Detect which cell encompasses the target text, then output its [x, y] center coordinate. 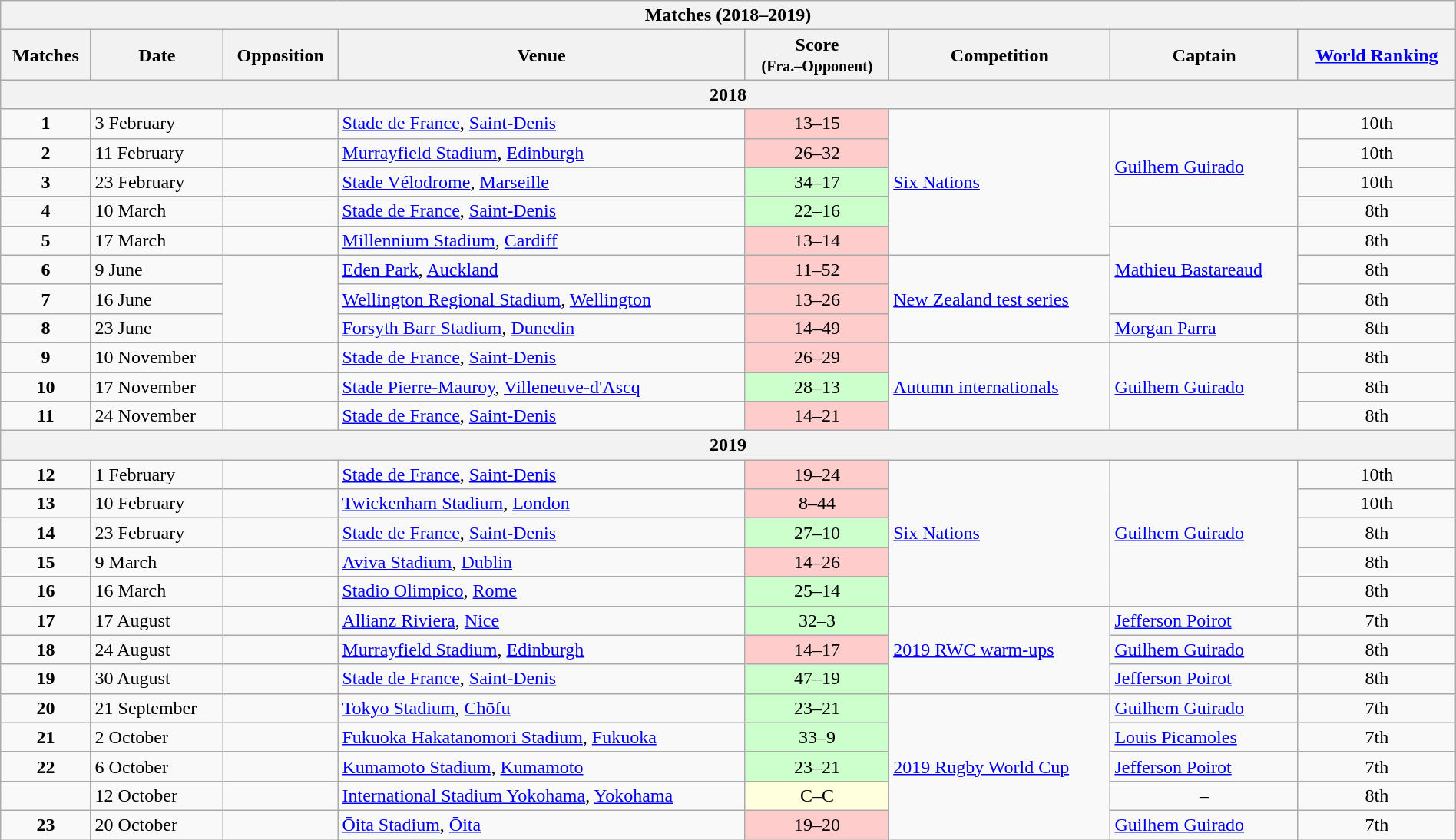
12 [46, 475]
Date [157, 55]
10 February [157, 504]
2019 [728, 445]
32–3 [817, 620]
6 [46, 270]
13–15 [817, 124]
9 June [157, 270]
Ōita Stadium, Ōita [541, 825]
33–9 [817, 737]
Louis Picamoles [1204, 737]
12 October [157, 795]
Forsyth Barr Stadium, Dunedin [541, 328]
24 August [157, 650]
24 November [157, 416]
16 [46, 591]
19–24 [817, 475]
16 June [157, 299]
20 October [157, 825]
28–13 [817, 386]
8–44 [817, 504]
1 February [157, 475]
Fukuoka Hakatanomori Stadium, Fukuoka [541, 737]
Kumamoto Stadium, Kumamoto [541, 766]
2 October [157, 737]
14–26 [817, 562]
Morgan Parra [1204, 328]
Stade Pierre-Mauroy, Villeneuve-d'Ascq [541, 386]
26–32 [817, 153]
5 [46, 240]
Matches [46, 55]
Competition [1000, 55]
10 November [157, 357]
14–49 [817, 328]
26–29 [817, 357]
9 March [157, 562]
13–26 [817, 299]
30 August [157, 679]
11 [46, 416]
10 March [157, 211]
27–10 [817, 533]
14–17 [817, 650]
21 September [157, 708]
Captain [1204, 55]
19 [46, 679]
7 [46, 299]
2018 [728, 94]
3 [46, 182]
Opposition [281, 55]
2 [46, 153]
6 October [157, 766]
Score(Fra.–Opponent) [817, 55]
14 [46, 533]
17 [46, 620]
22 [46, 766]
8 [46, 328]
Mathieu Bastareaud [1204, 270]
25–14 [817, 591]
20 [46, 708]
17 November [157, 386]
17 March [157, 240]
Eden Park, Auckland [541, 270]
Stade Vélodrome, Marseille [541, 182]
17 August [157, 620]
Autumn internationals [1000, 386]
15 [46, 562]
10 [46, 386]
Aviva Stadium, Dublin [541, 562]
21 [46, 737]
4 [46, 211]
C–C [817, 795]
Millennium Stadium, Cardiff [541, 240]
New Zealand test series [1000, 299]
– [1204, 795]
16 March [157, 591]
23 [46, 825]
13–14 [817, 240]
34–17 [817, 182]
Matches (2018–2019) [728, 15]
Wellington Regional Stadium, Wellington [541, 299]
9 [46, 357]
Tokyo Stadium, Chōfu [541, 708]
11–52 [817, 270]
International Stadium Yokohama, Yokohama [541, 795]
1 [46, 124]
19–20 [817, 825]
47–19 [817, 679]
11 February [157, 153]
13 [46, 504]
2019 Rugby World Cup [1000, 766]
Venue [541, 55]
Stadio Olimpico, Rome [541, 591]
2019 RWC warm-ups [1000, 650]
Allianz Riviera, Nice [541, 620]
22–16 [817, 211]
23 June [157, 328]
3 February [157, 124]
World Ranking [1376, 55]
18 [46, 650]
Twickenham Stadium, London [541, 504]
14–21 [817, 416]
